For the text-containing cell, return its midpoint in [x, y] coordinate format. 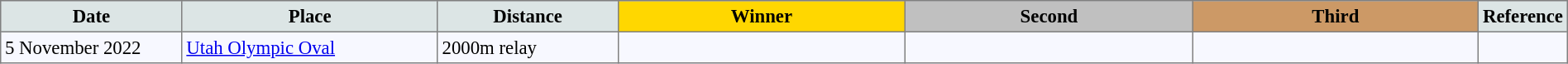
2000m relay [528, 47]
Place [309, 17]
Utah Olympic Oval [309, 47]
5 November 2022 [91, 47]
Reference [1523, 17]
Second [1049, 17]
Date [91, 17]
Third [1336, 17]
Distance [528, 17]
Winner [762, 17]
